Find where the given text appears and provide that cell's center as [X, Y] coordinate. 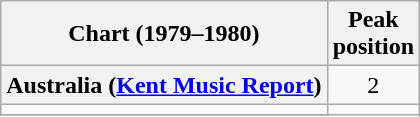
Chart (1979–1980) [164, 34]
Peak position [373, 34]
2 [373, 85]
Australia (Kent Music Report) [164, 85]
